Find where the given text appears and provide that cell's center as (X, Y) coordinate. 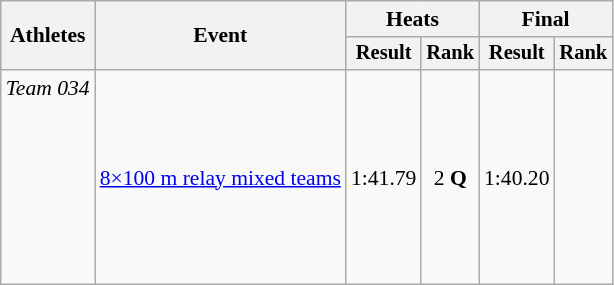
Event (220, 36)
1:40.20 (516, 177)
Athletes (48, 36)
8×100 m relay mixed teams (220, 177)
1:41.79 (384, 177)
Team 034 (48, 177)
2 Q (450, 177)
Heats (412, 19)
Final (546, 19)
